Determine the (X, Y) coordinate at the center of the cell enclosing the given text.  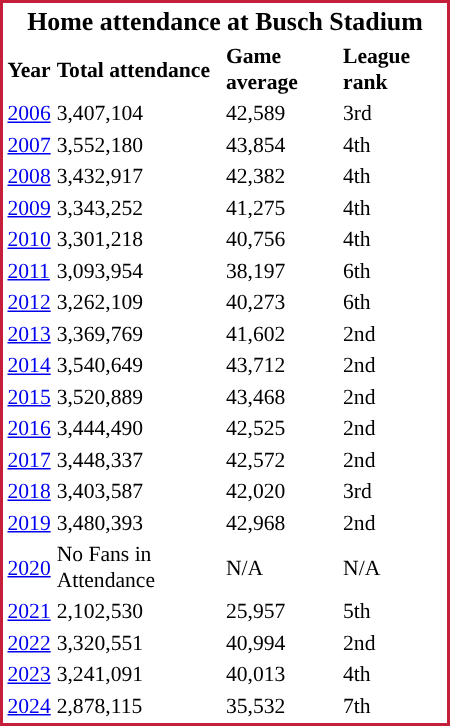
2,878,115 (138, 706)
2,102,530 (138, 611)
2019 (29, 522)
3,552,180 (138, 144)
3,403,587 (138, 491)
7th (393, 706)
43,468 (281, 396)
3,093,954 (138, 270)
2021 (29, 611)
3,444,490 (138, 428)
2009 (29, 208)
40,994 (281, 642)
3,369,769 (138, 334)
2014 (29, 365)
3,320,551 (138, 642)
3,241,091 (138, 674)
3,540,649 (138, 365)
3,448,337 (138, 460)
42,382 (281, 176)
25,957 (281, 611)
40,756 (281, 239)
2006 (29, 113)
3,343,252 (138, 208)
Year (29, 69)
38,197 (281, 270)
5th (393, 611)
Game average (281, 69)
Home attendance at Busch Stadium (225, 22)
League rank (393, 69)
41,602 (281, 334)
40,273 (281, 302)
Total attendance (138, 69)
2018 (29, 491)
2012 (29, 302)
43,712 (281, 365)
2013 (29, 334)
3,407,104 (138, 113)
2007 (29, 144)
2008 (29, 176)
2024 (29, 706)
42,968 (281, 522)
42,020 (281, 491)
3,262,109 (138, 302)
2015 (29, 396)
2016 (29, 428)
43,854 (281, 144)
2023 (29, 674)
42,572 (281, 460)
2020 (29, 567)
2017 (29, 460)
40,013 (281, 674)
No Fans in Attendance (138, 567)
42,589 (281, 113)
35,532 (281, 706)
3,520,889 (138, 396)
2011 (29, 270)
3,301,218 (138, 239)
42,525 (281, 428)
3,432,917 (138, 176)
2022 (29, 642)
2010 (29, 239)
41,275 (281, 208)
3,480,393 (138, 522)
